Output the (x, y) coordinate of the center of the cell containing the given text.  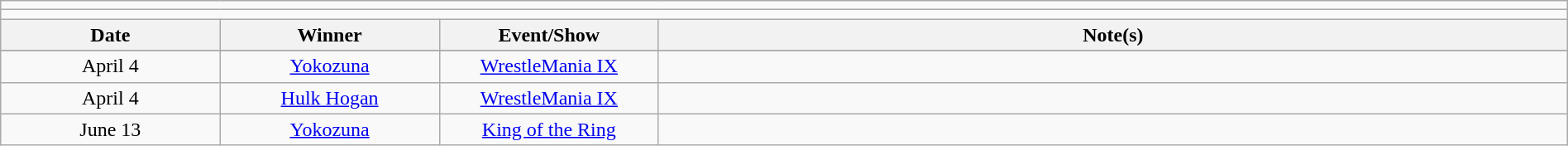
June 13 (111, 129)
Winner (329, 35)
King of the Ring (549, 129)
Date (111, 35)
Hulk Hogan (329, 98)
Event/Show (549, 35)
Note(s) (1113, 35)
